Capture the cell that displays the provided text and extract its (x, y) central coordinate. 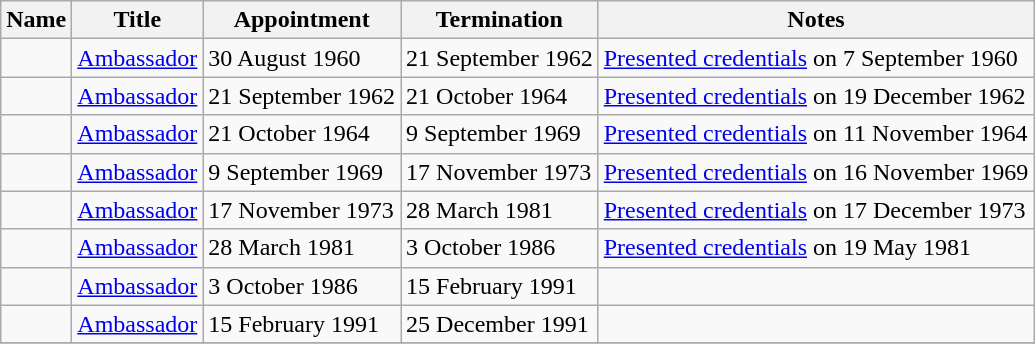
Name (36, 20)
Termination (500, 20)
Presented credentials on 19 May 1981 (816, 248)
Presented credentials on 19 December 1962 (816, 96)
Presented credentials on 7 September 1960 (816, 58)
Presented credentials on 11 November 1964 (816, 134)
25 December 1991 (500, 324)
Appointment (302, 20)
Presented credentials on 17 December 1973 (816, 210)
Presented credentials on 16 November 1969 (816, 172)
30 August 1960 (302, 58)
Title (138, 20)
Notes (816, 20)
